Scan for the cell matching the given text and deliver its [X, Y] coordinate at center. 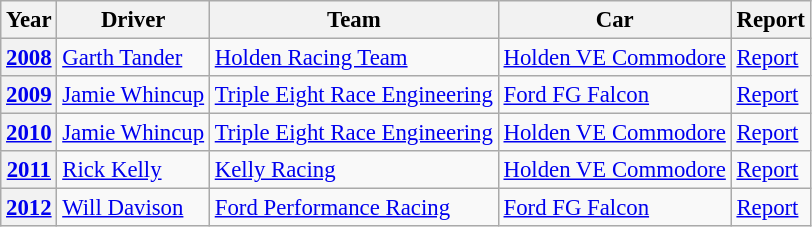
Ford Performance Racing [354, 208]
Team [354, 20]
Driver [134, 20]
2008 [29, 58]
Will Davison [134, 208]
2012 [29, 208]
2009 [29, 95]
Kelly Racing [354, 170]
2011 [29, 170]
2010 [29, 133]
Car [614, 20]
Garth Tander [134, 58]
Rick Kelly [134, 170]
Year [29, 20]
Holden Racing Team [354, 58]
